From the cell containing the given text, extract its center point as [X, Y] coordinate. 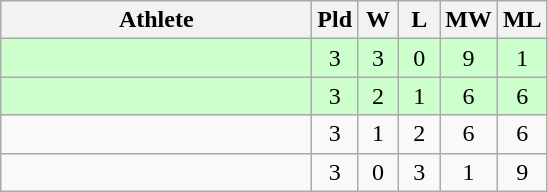
ML [522, 20]
Athlete [156, 20]
Pld [335, 20]
MW [469, 20]
L [420, 20]
W [378, 20]
